Output the (x, y) coordinate of the center of the cell containing the given text.  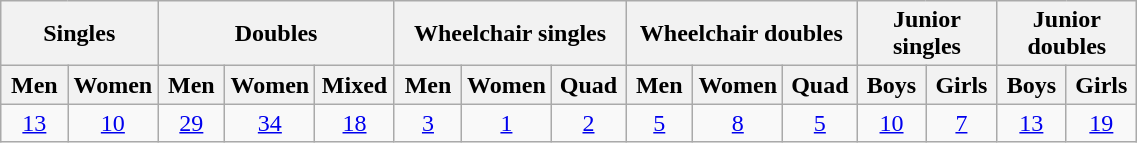
Wheelchair doubles (742, 34)
18 (355, 123)
Doubles (276, 34)
1 (507, 123)
Singles (80, 34)
Junior doubles (1067, 34)
Wheelchair singles (510, 34)
7 (962, 123)
8 (738, 123)
Mixed (355, 85)
2 (588, 123)
34 (270, 123)
29 (192, 123)
19 (1102, 123)
Junior singles (927, 34)
3 (428, 123)
